Return the (x, y) coordinate for the center point of the cell that contains the specified text.  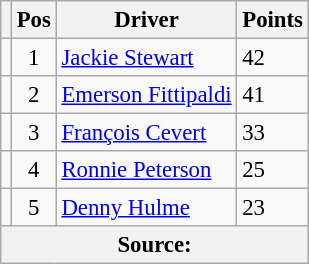
2 (34, 95)
25 (272, 170)
42 (272, 58)
François Cevert (146, 133)
Pos (34, 20)
Denny Hulme (146, 208)
Driver (146, 20)
33 (272, 133)
1 (34, 58)
Source: (155, 245)
Points (272, 20)
Jackie Stewart (146, 58)
23 (272, 208)
4 (34, 170)
Ronnie Peterson (146, 170)
Emerson Fittipaldi (146, 95)
3 (34, 133)
41 (272, 95)
5 (34, 208)
